For the text-containing cell, return its midpoint in [x, y] coordinate format. 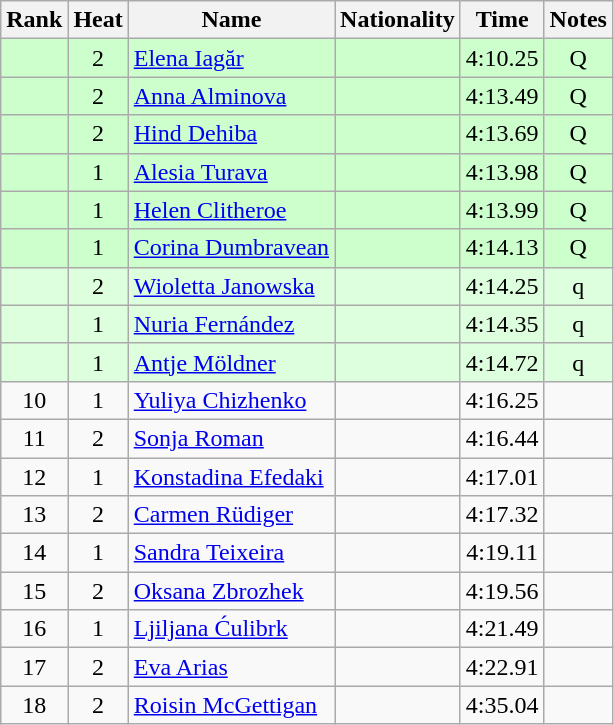
Sonja Roman [231, 438]
Konstadina Efedaki [231, 477]
4:17.01 [502, 477]
Time [502, 20]
Wioletta Janowska [231, 286]
Roisin McGettigan [231, 705]
4:14.72 [502, 362]
18 [34, 705]
4:21.49 [502, 629]
Elena Iagăr [231, 58]
Alesia Turava [231, 172]
4:22.91 [502, 667]
4:14.25 [502, 286]
4:16.25 [502, 400]
4:35.04 [502, 705]
14 [34, 553]
Hind Dehiba [231, 134]
Sandra Teixeira [231, 553]
Notes [578, 20]
4:16.44 [502, 438]
Name [231, 20]
Anna Alminova [231, 96]
Antje Möldner [231, 362]
4:14.35 [502, 324]
Eva Arias [231, 667]
Ljiljana Ćulibrk [231, 629]
10 [34, 400]
Nationality [398, 20]
17 [34, 667]
Yuliya Chizhenko [231, 400]
16 [34, 629]
11 [34, 438]
4:19.56 [502, 591]
4:13.49 [502, 96]
12 [34, 477]
Corina Dumbravean [231, 248]
Helen Clitheroe [231, 210]
Carmen Rüdiger [231, 515]
4:14.13 [502, 248]
4:19.11 [502, 553]
13 [34, 515]
4:13.99 [502, 210]
Oksana Zbrozhek [231, 591]
Rank [34, 20]
4:17.32 [502, 515]
Heat [98, 20]
Nuria Fernández [231, 324]
15 [34, 591]
4:13.98 [502, 172]
4:10.25 [502, 58]
4:13.69 [502, 134]
